Return (x, y) of the center of cell containing provided text 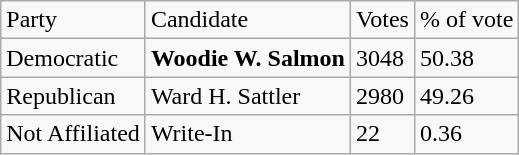
Party (74, 20)
Candidate (248, 20)
Republican (74, 96)
2980 (382, 96)
22 (382, 134)
Democratic (74, 58)
% of vote (466, 20)
Votes (382, 20)
Ward H. Sattler (248, 96)
50.38 (466, 58)
Woodie W. Salmon (248, 58)
0.36 (466, 134)
Not Affiliated (74, 134)
3048 (382, 58)
Write-In (248, 134)
49.26 (466, 96)
